Locate the cell with the specified text and output its (X, Y) center coordinate. 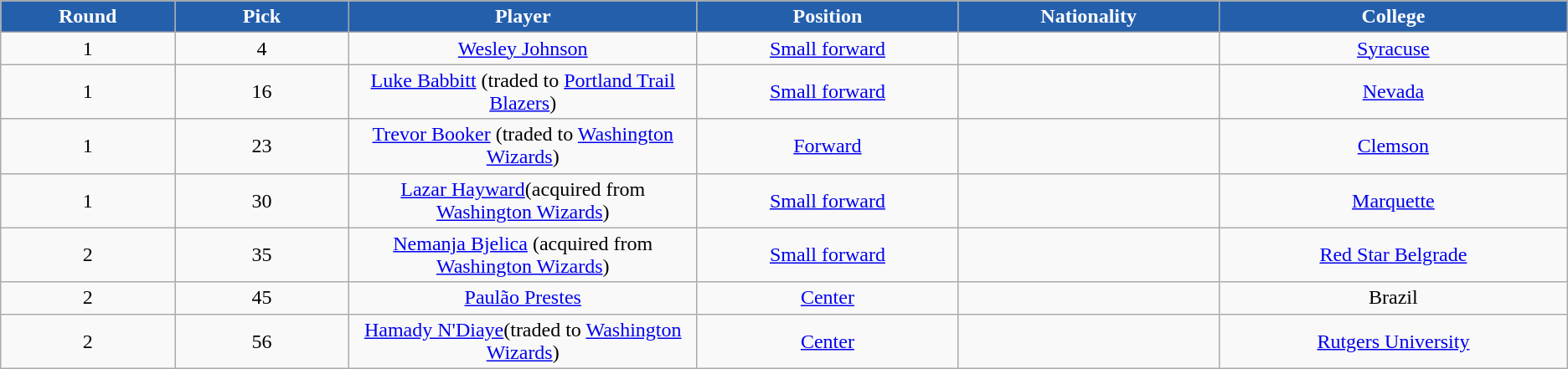
Round (88, 17)
Rutgers University (1394, 341)
Pick (262, 17)
16 (262, 92)
Paulão Prestes (523, 298)
Nationality (1089, 17)
23 (262, 146)
Wesley Johnson (523, 49)
Hamady N'Diaye(traded to Washington Wizards) (523, 341)
Luke Babbitt (traded to Portland Trail Blazers) (523, 92)
Position (828, 17)
Nevada (1394, 92)
Red Star Belgrade (1394, 254)
Brazil (1394, 298)
Player (523, 17)
Trevor Booker (traded to Washington Wizards) (523, 146)
Clemson (1394, 146)
Syracuse (1394, 49)
Lazar Hayward(acquired from Washington Wizards) (523, 201)
College (1394, 17)
Forward (828, 146)
4 (262, 49)
45 (262, 298)
Nemanja Bjelica (acquired from Washington Wizards) (523, 254)
35 (262, 254)
56 (262, 341)
30 (262, 201)
Marquette (1394, 201)
